Determine the (x, y) coordinate at the center of the cell enclosing the given text.  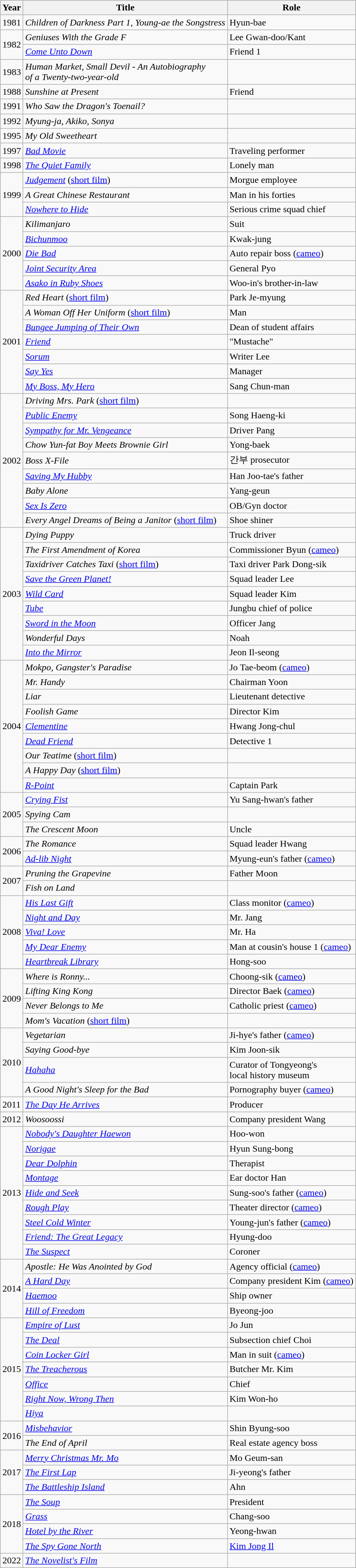
His Last Gift (125, 903)
Hyung-doo (291, 1237)
Heartbreak Library (125, 961)
Driving Mrs. Park (short film) (125, 401)
Mo Geum-san (291, 1457)
A Hard Day (125, 1281)
Dean of student affairs (291, 327)
Wild Card (125, 594)
Serious crime squad chief (291, 210)
Agency official (cameo) (291, 1266)
Hahaha (125, 1070)
General Pyo (291, 268)
Fish on Land (125, 888)
Myung-ja, Akiko, Sonya (125, 121)
Woosoossi (125, 1119)
Baby Alone (125, 491)
A Great Chinese Restaurant (125, 194)
Sex Is Zero (125, 505)
Director Kim (291, 711)
Traveling performer (291, 150)
Officer Jang (291, 623)
Driver Pang (291, 430)
Wonderful Days (125, 638)
Misbehavior (125, 1428)
Jo Jun (291, 1325)
Squad leader Lee (291, 579)
Yong-baek (291, 445)
Squad leader Kim (291, 594)
Apostle: He Was Anointed by God (125, 1266)
Come Unto Down (125, 52)
Jungbu chief of police (291, 608)
1992 (12, 121)
The First Amendment of Korea (125, 549)
Kim Won-ho (291, 1399)
1999 (12, 194)
2017 (12, 1472)
The Day He Arrives (125, 1104)
Die Bad (125, 254)
Man in his forties (291, 194)
Detective 1 (291, 741)
Red Heart (short film) (125, 298)
2001 (12, 342)
Yu Sang-hwan's father (291, 800)
Ahn (291, 1487)
Chief (291, 1384)
Steel Cold Winter (125, 1222)
1995 (12, 136)
Myung-eun's father (cameo) (291, 859)
1982 (12, 44)
Hyun-bae (291, 22)
Young-jun's father (cameo) (291, 1222)
Right Now, Wrong Then (125, 1399)
Taxidriver Catches Taxi (short film) (125, 564)
My Old Sweetheart (125, 136)
Spying Cam (125, 815)
1981 (12, 22)
Human Market, Small Devil - An Autobiography of a Twenty-two-year-old (125, 72)
Grass (125, 1517)
2010 (12, 1062)
2000 (12, 254)
Catholic priest (cameo) (291, 1006)
President (291, 1502)
1997 (12, 150)
2022 (12, 1561)
Taxi driver Park Dong-sik (291, 564)
Friend 1 (291, 52)
Mr. Ha (291, 932)
Sorum (125, 356)
Joint Security Area (125, 268)
1988 (12, 92)
2004 (12, 726)
Truck driver (291, 535)
Mr. Handy (125, 682)
Viva! Love (125, 932)
Public Enemy (125, 415)
Children of Darkness Part 1, Young-ae the Songstress (125, 22)
A Good Night's Sleep for the Bad (125, 1090)
Crying Fist (125, 800)
Year (12, 8)
Friend: The Great Legacy (125, 1237)
Hiya (125, 1413)
The Romance (125, 844)
Ship owner (291, 1296)
Office (125, 1384)
2011 (12, 1104)
Norigae (125, 1149)
Jo Tae-beom (cameo) (291, 667)
A Happy Day (short film) (125, 770)
Captain Park (291, 785)
Into the Mirror (125, 653)
My Boss, My Hero (125, 386)
Chang-soo (291, 1517)
2016 (12, 1435)
Mr. Jang (291, 917)
2003 (12, 594)
Subsection chief Choi (291, 1340)
Song Haeng-ki (291, 415)
The Spy Gone North (125, 1546)
Montage (125, 1178)
Hwang Jong-chul (291, 726)
Clementine (125, 726)
OB/Gyn doctor (291, 505)
1983 (12, 72)
The Soup (125, 1502)
Rough Play (125, 1207)
Shoe shiner (291, 520)
Ad-lib Night (125, 859)
Vegetarian (125, 1035)
Hotel by the River (125, 1531)
Judgement (short film) (125, 180)
Squad leader Hwang (291, 844)
Jeon Il-seong (291, 653)
2013 (12, 1193)
Title (125, 8)
Haemoo (125, 1296)
1991 (12, 106)
Kim Jong Il (291, 1546)
Hyun Sung-bong (291, 1149)
Every Angel Dreams of Being a Janitor (short film) (125, 520)
Company president Wang (291, 1119)
Bungee Jumping of Their Own (125, 327)
Noah (291, 638)
2005 (12, 815)
Nobody's Daughter Haewon (125, 1134)
Kwak-jung (291, 239)
Coroner (291, 1251)
1998 (12, 165)
Yang-geun (291, 491)
Never Belongs to Me (125, 1006)
Ear doctor Han (291, 1178)
Sympathy for Mr. Vengeance (125, 430)
Real estate agency boss (291, 1443)
Morgue employee (291, 180)
Ji-yeong's father (291, 1472)
Sang Chun-man (291, 386)
Say Yes (125, 371)
간부 prosecutor (291, 461)
Dear Dolphin (125, 1163)
Mokpo, Gangster's Paradise (125, 667)
Lonely man (291, 165)
Director Baek (cameo) (291, 991)
The Battleship Island (125, 1487)
Saving My Hubby (125, 476)
A Woman Off Her Uniform (short film) (125, 312)
Boss X-File (125, 461)
Pruning the Grapevine (125, 873)
Woo-in's brother-in-law (291, 283)
Choong-sik (cameo) (291, 976)
Class monitor (cameo) (291, 903)
Shin Byung-soo (291, 1428)
Producer (291, 1104)
Man in suit (cameo) (291, 1355)
The Deal (125, 1340)
2007 (12, 881)
Hill of Freedom (125, 1311)
Kim Joon-sik (291, 1050)
Geniuses With the Grade F (125, 37)
"Mustache" (291, 342)
Yeong-hwan (291, 1531)
The First Lap (125, 1472)
Hoo-won (291, 1134)
Theater director (cameo) (291, 1207)
Liar (125, 697)
Ji-hye's father (cameo) (291, 1035)
2002 (12, 460)
2012 (12, 1119)
Suit (291, 224)
Night and Day (125, 917)
Lifting King Kong (125, 991)
Sung-soo's father (cameo) (291, 1193)
Byeong-joo (291, 1311)
Butcher Mr. Kim (291, 1369)
Lee Gwan-doo/Kant (291, 37)
Nowhere to Hide (125, 210)
The Quiet Family (125, 165)
Role (291, 8)
Man (291, 312)
The Crescent Moon (125, 829)
Coin Locker Girl (125, 1355)
Bad Movie (125, 150)
Where is Ronny... (125, 976)
Saying Good-bye (125, 1050)
The End of April (125, 1443)
2008 (12, 932)
Park Je-myung (291, 298)
Commissioner Byun (cameo) (291, 549)
Uncle (291, 829)
The Suspect (125, 1251)
Hong-soo (291, 961)
2014 (12, 1288)
Hide and Seek (125, 1193)
Han Joo-tae's father (291, 476)
Sunshine at Present (125, 92)
Dying Puppy (125, 535)
Writer Lee (291, 356)
2009 (12, 998)
Bichunmoo (125, 239)
Curator of Tongyeong's local history museum (291, 1070)
2015 (12, 1369)
Our Teatime (short film) (125, 755)
My Dear Enemy (125, 947)
Company president Kim (cameo) (291, 1281)
Chairman Yoon (291, 682)
2006 (12, 851)
R-Point (125, 785)
2018 (12, 1524)
Sword in the Moon (125, 623)
Lieutenant detective (291, 697)
Asako in Ruby Shoes (125, 283)
Kilimanjaro (125, 224)
Who Saw the Dragon's Toenail? (125, 106)
Therapist (291, 1163)
Chow Yun-fat Boy Meets Brownie Girl (125, 445)
Pornography buyer (cameo) (291, 1090)
Merry Christmas Mr. Mo (125, 1457)
Auto repair boss (cameo) (291, 254)
Dead Friend (125, 741)
Foolish Game (125, 711)
The Treacherous (125, 1369)
Manager (291, 371)
Save the Green Planet! (125, 579)
Man at cousin's house 1 (cameo) (291, 947)
Tube (125, 608)
Father Moon (291, 873)
The Novelist's Film (125, 1561)
Empire of Lust (125, 1325)
Mom's Vacation (short film) (125, 1020)
